For the text-containing cell, return its midpoint in [X, Y] coordinate format. 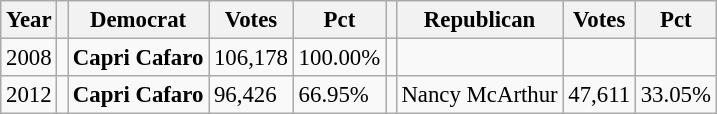
Democrat [138, 20]
2008 [29, 58]
Republican [480, 20]
2012 [29, 95]
Nancy McArthur [480, 95]
Year [29, 20]
106,178 [252, 58]
47,611 [599, 95]
96,426 [252, 95]
66.95% [339, 95]
100.00% [339, 58]
33.05% [676, 95]
